Scan for the cell matching the given text and deliver its [X, Y] coordinate at center. 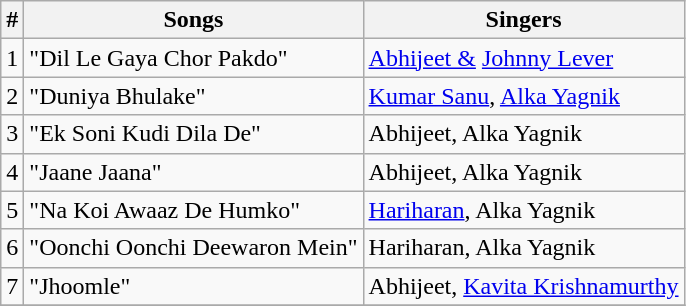
"Na Koi Awaaz De Humko" [194, 210]
2 [12, 96]
Abhijeet, Kavita Krishnamurthy [524, 286]
Songs [194, 20]
1 [12, 58]
7 [12, 286]
"Jhoomle" [194, 286]
Singers [524, 20]
Kumar Sanu, Alka Yagnik [524, 96]
"Dil Le Gaya Chor Pakdo" [194, 58]
3 [12, 134]
# [12, 20]
"Oonchi Oonchi Deewaron Mein" [194, 248]
"Ek Soni Kudi Dila De" [194, 134]
Abhijeet & Johnny Lever [524, 58]
"Jaane Jaana" [194, 172]
5 [12, 210]
"Duniya Bhulake" [194, 96]
6 [12, 248]
4 [12, 172]
